Provide the (X, Y) coordinate of the cell's center where the given text is located.  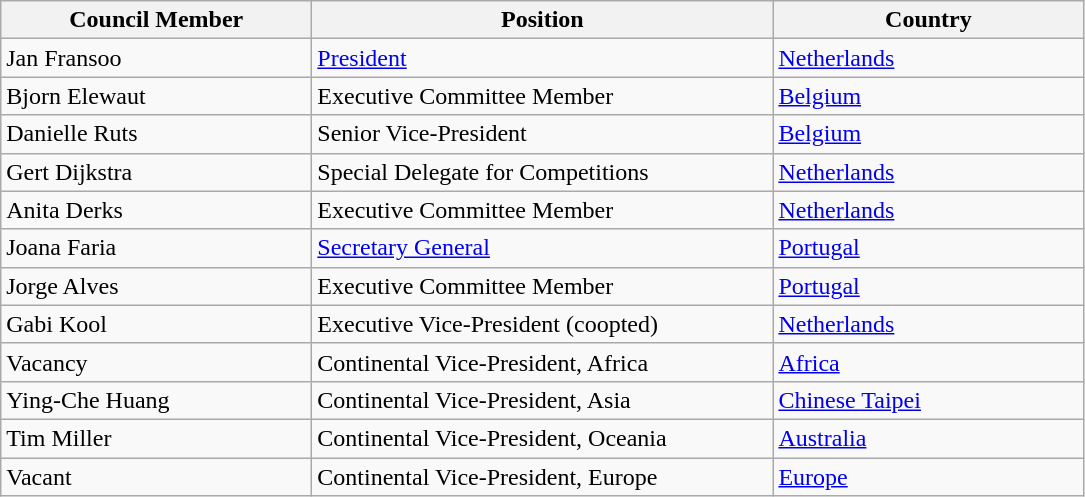
Vacant (156, 477)
Jorge Alves (156, 286)
Joana Faria (156, 248)
Ying-Che Huang (156, 400)
Secretary General (542, 248)
Vacancy (156, 362)
Africa (928, 362)
Bjorn Elewaut (156, 96)
Tim Miller (156, 438)
Danielle Ruts (156, 134)
Country (928, 20)
Continental Vice-President, Asia (542, 400)
Gert Dijkstra (156, 172)
Senior Vice-President (542, 134)
Gabi Kool (156, 324)
Continental Vice-President, Africa (542, 362)
Position (542, 20)
Council Member (156, 20)
Continental Vice-President, Europe (542, 477)
Australia (928, 438)
Anita Derks (156, 210)
Special Delegate for Competitions (542, 172)
Jan Fransoo (156, 58)
Continental Vice-President, Oceania (542, 438)
President (542, 58)
Europe (928, 477)
Executive Vice-President (coopted) (542, 324)
Chinese Taipei (928, 400)
